For the text-containing cell, return its midpoint in [x, y] coordinate format. 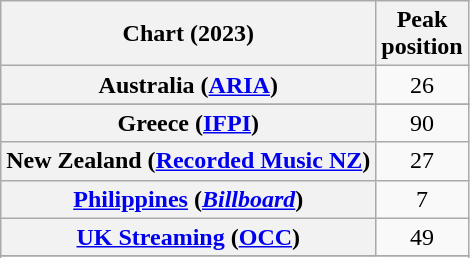
Australia (ARIA) [188, 85]
26 [422, 85]
UK Streaming (OCC) [188, 237]
7 [422, 199]
Peakposition [422, 34]
27 [422, 161]
New Zealand (Recorded Music NZ) [188, 161]
Chart (2023) [188, 34]
49 [422, 237]
Philippines (Billboard) [188, 199]
Greece (IFPI) [188, 123]
90 [422, 123]
